Output the [x, y] coordinate of the center of the cell containing the given text.  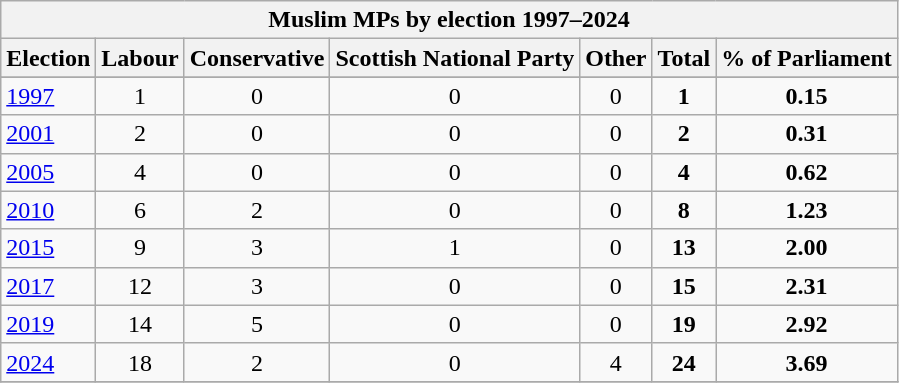
2.00 [807, 248]
2024 [48, 362]
2017 [48, 286]
8 [684, 210]
19 [684, 324]
% of Parliament [807, 58]
2.31 [807, 286]
1.23 [807, 210]
2001 [48, 134]
12 [140, 286]
Muslim MPs by election 1997–2024 [450, 20]
3.69 [807, 362]
0.62 [807, 172]
13 [684, 248]
2010 [48, 210]
2.92 [807, 324]
24 [684, 362]
0.31 [807, 134]
2019 [48, 324]
Scottish National Party [455, 58]
Other [616, 58]
Labour [140, 58]
15 [684, 286]
14 [140, 324]
Election [48, 58]
2015 [48, 248]
5 [257, 324]
Total [684, 58]
6 [140, 210]
1997 [48, 96]
0.15 [807, 96]
9 [140, 248]
2005 [48, 172]
Conservative [257, 58]
18 [140, 362]
